Find where the given text appears and provide that cell's center as [X, Y] coordinate. 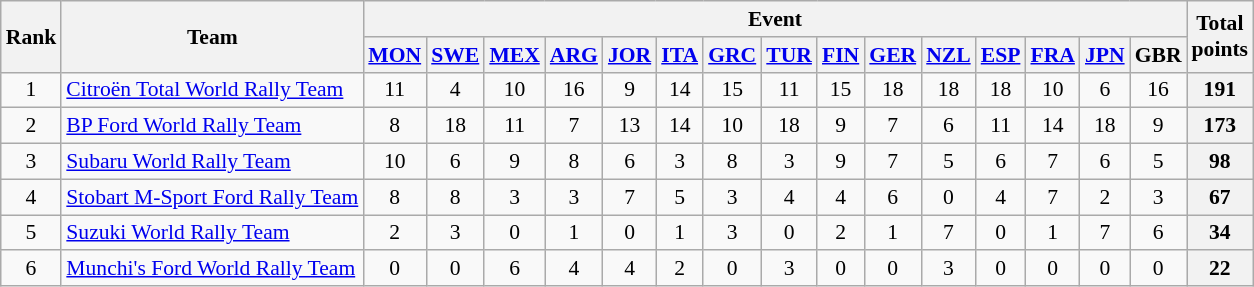
JPN [1105, 55]
98 [1220, 162]
Rank [32, 36]
NZL [948, 55]
Suzuki World Rally Team [212, 233]
13 [630, 126]
GBR [1158, 55]
ESP [1001, 55]
ITA [680, 55]
BP Ford World Rally Team [212, 126]
MEX [514, 55]
Stobart M-Sport Ford Rally Team [212, 197]
SWE [455, 55]
Citroën Total World Rally Team [212, 90]
191 [1220, 90]
MON [394, 55]
GER [892, 55]
Team [212, 36]
Totalpoints [1220, 36]
173 [1220, 126]
Munchi's Ford World Rally Team [212, 269]
TUR [789, 55]
ARG [574, 55]
FIN [840, 55]
34 [1220, 233]
67 [1220, 197]
Event [774, 19]
FRA [1052, 55]
22 [1220, 269]
Subaru World Rally Team [212, 162]
JOR [630, 55]
GRC [732, 55]
